Extract the (X, Y) coordinate from the center of the cell holding the provided text.  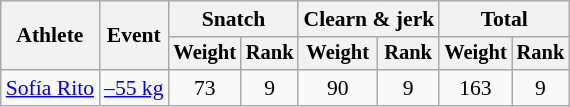
Event (134, 36)
Snatch (234, 19)
73 (205, 88)
–55 kg (134, 88)
Total (504, 19)
Athlete (50, 36)
Clearn & jerk (368, 19)
Sofía Rito (50, 88)
90 (337, 88)
163 (475, 88)
